Locate the cell with the specified text and output its (X, Y) center coordinate. 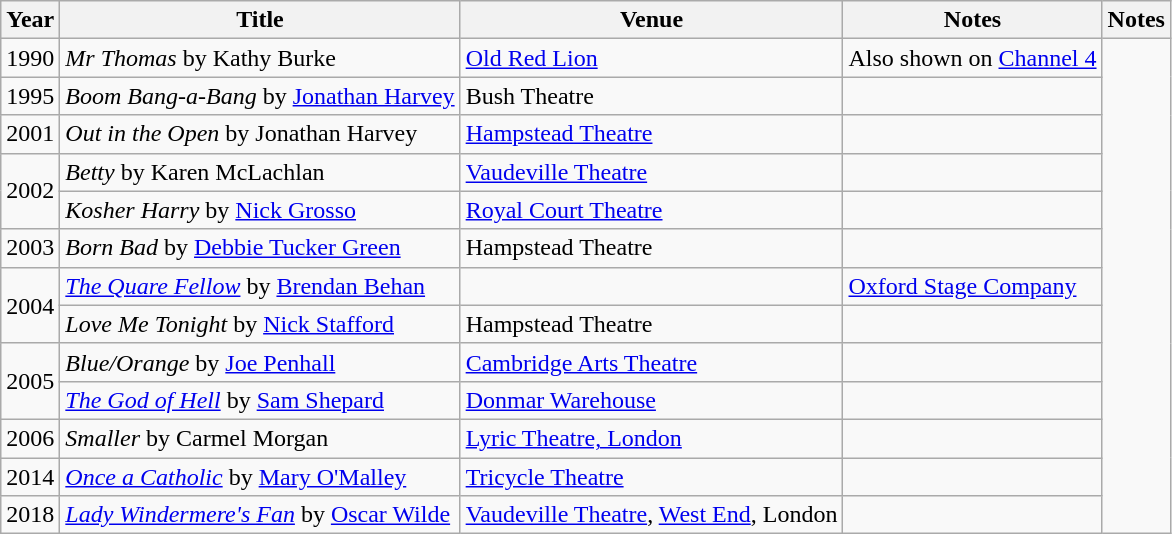
2002 (30, 191)
Mr Thomas by Kathy Burke (260, 58)
Donmar Warehouse (652, 400)
Vaudeville Theatre, West End, London (652, 515)
Old Red Lion (652, 58)
Kosher Harry by Nick Grosso (260, 210)
Born Bad by Debbie Tucker Green (260, 248)
Title (260, 20)
2005 (30, 381)
Smaller by Carmel Morgan (260, 438)
Betty by Karen McLachlan (260, 172)
The Quare Fellow by Brendan Behan (260, 286)
Oxford Stage Company (972, 286)
Year (30, 20)
The God of Hell by Sam Shepard (260, 400)
Out in the Open by Jonathan Harvey (260, 134)
Cambridge Arts Theatre (652, 362)
1990 (30, 58)
2004 (30, 305)
Vaudeville Theatre (652, 172)
Tricycle Theatre (652, 477)
2006 (30, 438)
Lyric Theatre, London (652, 438)
Venue (652, 20)
2001 (30, 134)
2018 (30, 515)
Royal Court Theatre (652, 210)
Blue/Orange by Joe Penhall (260, 362)
Once a Catholic by Mary O'Malley (260, 477)
Love Me Tonight by Nick Stafford (260, 324)
Boom Bang-a-Bang by Jonathan Harvey (260, 96)
Also shown on Channel 4 (972, 58)
Lady Windermere's Fan by Oscar Wilde (260, 515)
2003 (30, 248)
Bush Theatre (652, 96)
1995 (30, 96)
2014 (30, 477)
